Determine the [x, y] coordinate at the center of the cell enclosing the given text.  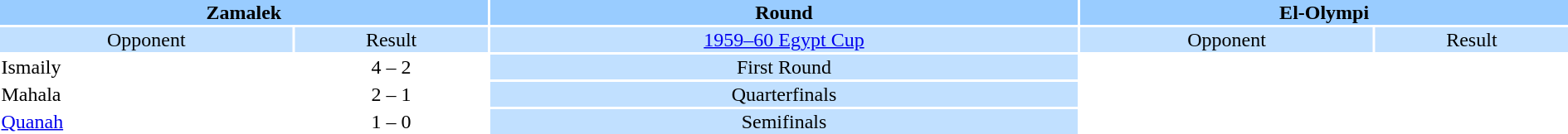
Quanah [146, 122]
Ismaily [146, 67]
1 – 0 [391, 122]
4 – 2 [391, 67]
1959–60 Egypt Cup [785, 40]
El-Olympi [1324, 12]
Semifinals [785, 122]
Round [785, 12]
Quarterfinals [785, 94]
First Round [785, 67]
Zamalek [244, 12]
Mahala [146, 94]
2 – 1 [391, 94]
